Scan for the cell matching the given text and deliver its (x, y) coordinate at center. 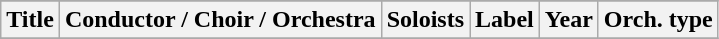
Orch. type (658, 20)
Title (30, 20)
Label (505, 20)
Conductor / Choir / Orchestra (220, 20)
Soloists (425, 20)
Year (568, 20)
